Extract the [X, Y] coordinate from the center of the cell holding the provided text.  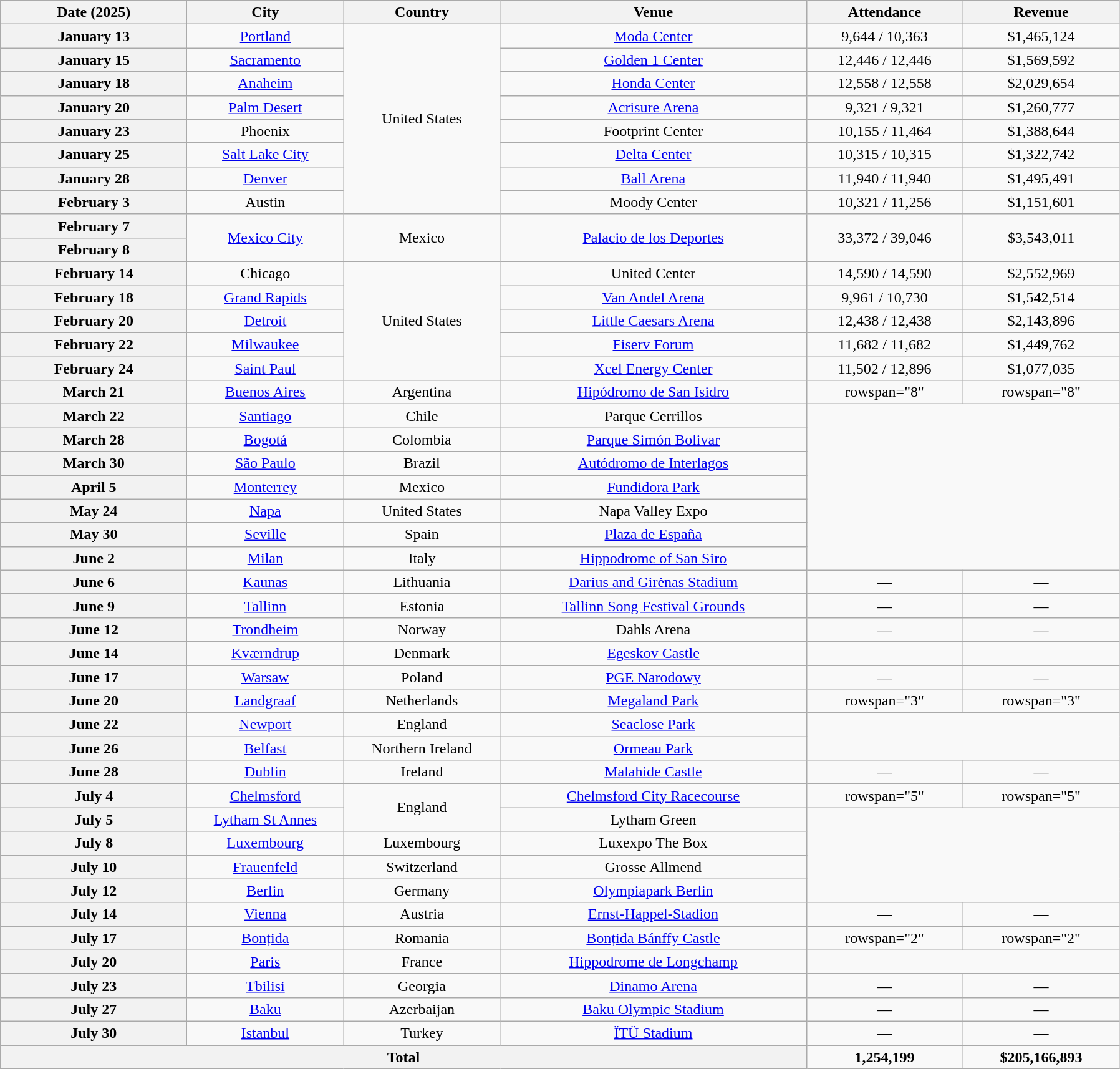
February 7 [94, 226]
Berlin [266, 891]
February 22 [94, 345]
Spain [422, 534]
United Center [654, 273]
Little Caesars Arena [654, 321]
Lytham Green [654, 820]
June 2 [94, 558]
Azerbaijan [422, 1009]
$205,166,893 [1041, 1057]
9,961 / 10,730 [884, 297]
$1,388,644 [1041, 131]
Napa [266, 511]
Ball Arena [654, 178]
$1,322,742 [1041, 155]
January 23 [94, 131]
Italy [422, 558]
Moody Center [654, 202]
April 5 [94, 487]
February 3 [94, 202]
$2,029,654 [1041, 84]
Portland [266, 36]
February 24 [94, 369]
Attendance [884, 12]
Denver [266, 178]
Dublin [266, 772]
$1,569,592 [1041, 60]
Seville [266, 534]
Frauenfeld [266, 867]
January 25 [94, 155]
Monterrey [266, 487]
Romania [422, 938]
Honda Center [654, 84]
Chelmsford [266, 796]
São Paulo [266, 463]
February 8 [94, 249]
Landgraaf [266, 701]
Revenue [1041, 12]
Olympiapark Berlin [654, 891]
$1,260,777 [1041, 107]
Santiago [266, 416]
June 22 [94, 725]
July 23 [94, 985]
Phoenix [266, 131]
$1,449,762 [1041, 345]
Seaclose Park [654, 725]
Tallinn Song Festival Grounds [654, 606]
June 26 [94, 748]
Fiserv Forum [654, 345]
Ormeau Park [654, 748]
$1,495,491 [1041, 178]
Plaza de España [654, 534]
City [266, 12]
Bonțida [266, 938]
March 21 [94, 392]
$1,542,514 [1041, 297]
Golden 1 Center [654, 60]
June 17 [94, 677]
$2,143,896 [1041, 321]
Napa Valley Expo [654, 511]
Fundidora Park [654, 487]
$3,543,011 [1041, 238]
Tbilisi [266, 985]
Switzerland [422, 867]
Dinamo Arena [654, 985]
Grand Rapids [266, 297]
Warsaw [266, 677]
12,558 / 12,558 [884, 84]
9,321 / 9,321 [884, 107]
Palacio de los Deportes [654, 238]
June 14 [94, 653]
10,321 / 11,256 [884, 202]
Colombia [422, 440]
Grosse Allmend [654, 867]
Paris [266, 962]
Austria [422, 914]
Denmark [422, 653]
June 6 [94, 582]
Mexico City [266, 238]
June 20 [94, 701]
Chile [422, 416]
Total [403, 1057]
11,940 / 11,940 [884, 178]
Argentina [422, 392]
Venue [654, 12]
Parque Simón Bolivar [654, 440]
PGE Narodowy [654, 677]
Dahls Arena [654, 629]
Milwaukee [266, 345]
January 28 [94, 178]
Palm Desert [266, 107]
Xcel Energy Center [654, 369]
$1,465,124 [1041, 36]
February 14 [94, 273]
Saint Paul [266, 369]
February 18 [94, 297]
Turkey [422, 1033]
Kaunas [266, 582]
Sacramento [266, 60]
Vienna [266, 914]
July 14 [94, 914]
January 18 [94, 84]
July 5 [94, 820]
Kværndrup [266, 653]
Milan [266, 558]
Luxexpo The Box [654, 843]
February 20 [94, 321]
Moda Center [654, 36]
Austin [266, 202]
France [422, 962]
May 30 [94, 534]
Tallinn [266, 606]
Baku [266, 1009]
Egeskov Castle [654, 653]
June 28 [94, 772]
Baku Olympic Stadium [654, 1009]
Lytham St Annes [266, 820]
Acrisure Arena [654, 107]
1,254,199 [884, 1057]
Date (2025) [94, 12]
Autódromo de Interlagos [654, 463]
March 22 [94, 416]
$1,151,601 [1041, 202]
Chicago [266, 273]
Hippodrome de Longchamp [654, 962]
Country [422, 12]
Georgia [422, 985]
Anaheim [266, 84]
Footprint Center [654, 131]
Northern Ireland [422, 748]
Parque Cerrillos [654, 416]
March 30 [94, 463]
Van Andel Arena [654, 297]
Norway [422, 629]
July 17 [94, 938]
11,682 / 11,682 [884, 345]
Bogotá [266, 440]
July 20 [94, 962]
July 10 [94, 867]
Ernst-Happel-Stadion [654, 914]
Lithuania [422, 582]
July 8 [94, 843]
March 28 [94, 440]
Netherlands [422, 701]
Buenos Aires [266, 392]
10,315 / 10,315 [884, 155]
Hipódromo de San Isidro [654, 392]
Ireland [422, 772]
Estonia [422, 606]
12,446 / 12,446 [884, 60]
Darius and Girėnas Stadium [654, 582]
Belfast [266, 748]
Malahide Castle [654, 772]
33,372 / 39,046 [884, 238]
June 9 [94, 606]
Bonțida Bánffy Castle [654, 938]
July 12 [94, 891]
July 27 [94, 1009]
Newport [266, 725]
14,590 / 14,590 [884, 273]
May 24 [94, 511]
Poland [422, 677]
ÏTÜ Stadium [654, 1033]
11,502 / 12,896 [884, 369]
Chelmsford City Racecourse [654, 796]
January 15 [94, 60]
January 20 [94, 107]
Megaland Park [654, 701]
$1,077,035 [1041, 369]
Hippodrome of San Siro [654, 558]
$2,552,969 [1041, 273]
12,438 / 12,438 [884, 321]
Salt Lake City [266, 155]
Delta Center [654, 155]
Trondheim [266, 629]
June 12 [94, 629]
January 13 [94, 36]
July 4 [94, 796]
Germany [422, 891]
Istanbul [266, 1033]
9,644 / 10,363 [884, 36]
10,155 / 11,464 [884, 131]
Brazil [422, 463]
Detroit [266, 321]
July 30 [94, 1033]
